Find where the given text appears and provide that cell's center as [X, Y] coordinate. 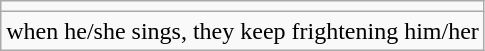
when he/she sings, they keep frightening him/her [243, 31]
